Identify which cell holds the provided text, then report its [x, y] central coordinate. 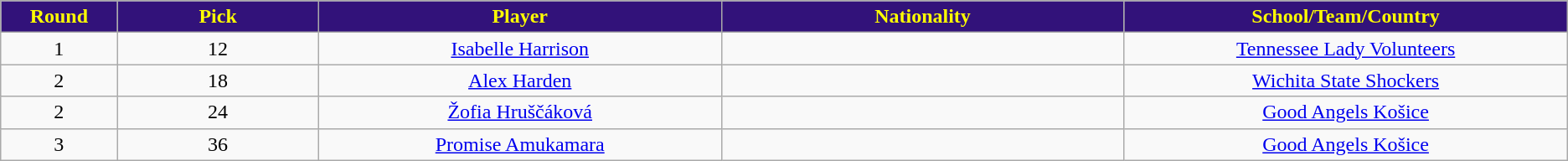
3 [59, 144]
Player [519, 17]
School/Team/Country [1345, 17]
Tennessee Lady Volunteers [1345, 49]
18 [218, 80]
Alex Harden [519, 80]
Promise Amukamara [519, 144]
24 [218, 112]
Žofia Hruščáková [519, 112]
Nationality [923, 17]
Isabelle Harrison [519, 49]
Wichita State Shockers [1345, 80]
Pick [218, 17]
12 [218, 49]
36 [218, 144]
Round [59, 17]
1 [59, 49]
